Identify which cell holds the provided text, then report its (x, y) central coordinate. 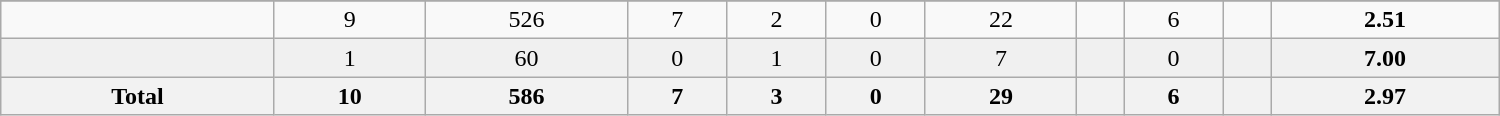
2.97 (1385, 96)
22 (1000, 20)
29 (1000, 96)
586 (526, 96)
2.51 (1385, 20)
526 (526, 20)
7.00 (1385, 58)
60 (526, 58)
Total (138, 96)
2 (776, 20)
3 (776, 96)
10 (350, 96)
9 (350, 20)
